Capture the cell that displays the provided text and extract its (x, y) central coordinate. 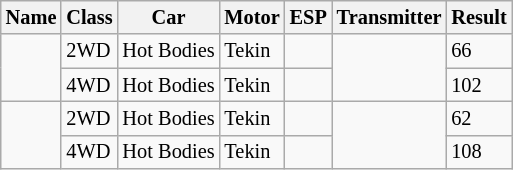
62 (478, 118)
Transmitter (390, 17)
102 (478, 85)
Result (478, 17)
Class (89, 17)
ESP (308, 17)
Name (32, 17)
Car (169, 17)
66 (478, 51)
Motor (252, 17)
108 (478, 152)
